Extract the (x, y) coordinate from the center of the cell holding the provided text.  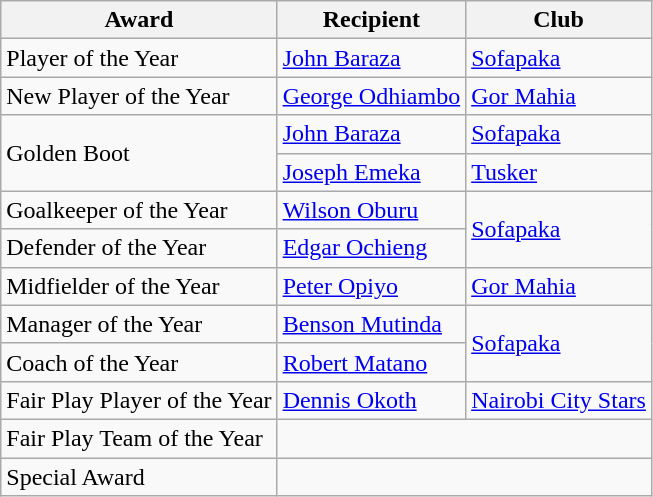
Special Award (139, 477)
Coach of the Year (139, 362)
Robert Matano (372, 362)
Joseph Emeka (372, 172)
Goalkeeper of the Year (139, 210)
Wilson Oburu (372, 210)
Nairobi City Stars (559, 400)
Player of the Year (139, 58)
New Player of the Year (139, 96)
Manager of the Year (139, 324)
George Odhiambo (372, 96)
Dennis Okoth (372, 400)
Golden Boot (139, 153)
Club (559, 20)
Recipient (372, 20)
Edgar Ochieng (372, 248)
Award (139, 20)
Peter Opiyo (372, 286)
Benson Mutinda (372, 324)
Midfielder of the Year (139, 286)
Defender of the Year (139, 248)
Fair Play Player of the Year (139, 400)
Tusker (559, 172)
Fair Play Team of the Year (139, 438)
